Identify which cell holds the provided text, then report its [x, y] central coordinate. 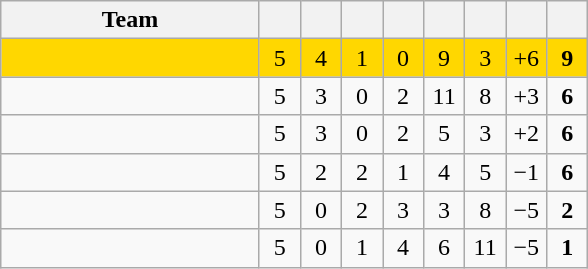
+3 [526, 96]
+6 [526, 58]
Team [130, 20]
−1 [526, 172]
+2 [526, 134]
